Extract the [X, Y] coordinate from the center of the cell holding the provided text.  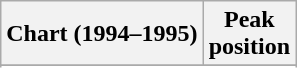
Chart (1994–1995) [102, 34]
Peakposition [249, 34]
